Extract the (x, y) coordinate from the center of the cell holding the provided text.  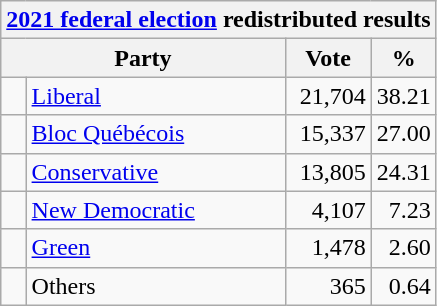
21,704 (328, 96)
% (404, 58)
24.31 (404, 172)
13,805 (328, 172)
7.23 (404, 210)
Bloc Québécois (156, 134)
Conservative (156, 172)
2.60 (404, 248)
Vote (328, 58)
2021 federal election redistributed results (218, 20)
365 (328, 286)
15,337 (328, 134)
0.64 (404, 286)
Liberal (156, 96)
New Democratic (156, 210)
Green (156, 248)
4,107 (328, 210)
27.00 (404, 134)
Party (143, 58)
1,478 (328, 248)
38.21 (404, 96)
Others (156, 286)
